Return (X, Y) of the center of cell containing provided text 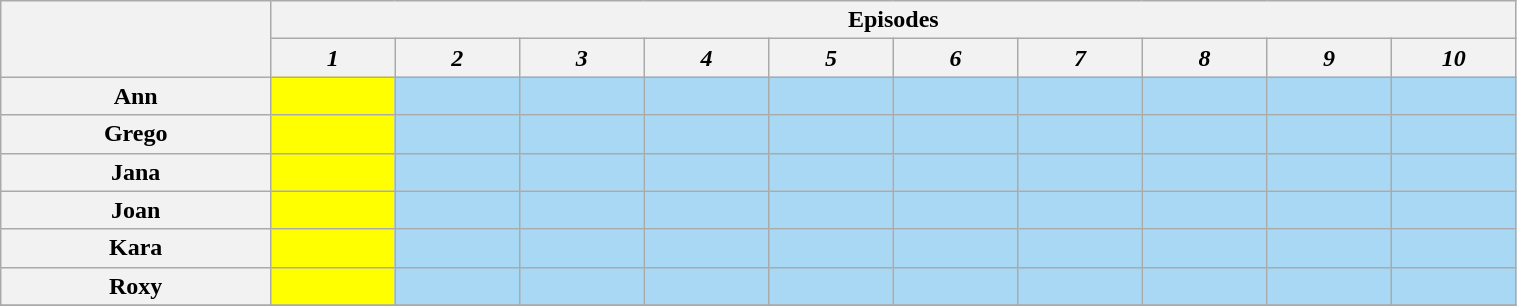
8 (1204, 58)
Kara (136, 248)
9 (1330, 58)
2 (458, 58)
Grego (136, 134)
6 (956, 58)
Roxy (136, 286)
4 (706, 58)
10 (1454, 58)
7 (1080, 58)
3 (582, 58)
Episodes (894, 20)
Joan (136, 210)
Jana (136, 172)
Ann (136, 96)
5 (832, 58)
1 (334, 58)
